Identify which cell holds the provided text, then report its (X, Y) central coordinate. 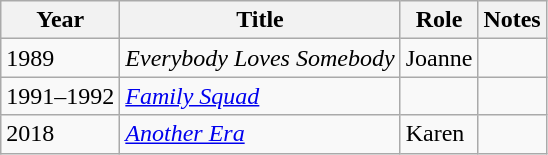
Everybody Loves Somebody (260, 58)
1989 (60, 58)
1991–1992 (60, 96)
Another Era (260, 134)
Year (60, 20)
Joanne (439, 58)
Title (260, 20)
2018 (60, 134)
Role (439, 20)
Karen (439, 134)
Family Squad (260, 96)
Notes (512, 20)
